Return the (X, Y) coordinate for the center point of the cell that contains the specified text.  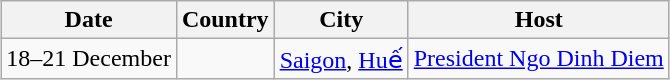
City (341, 20)
Host (538, 20)
President Ngo Dinh Diem (538, 59)
Date (89, 20)
Country (225, 20)
Saigon, Huế (341, 59)
18–21 December (89, 59)
